Determine the (X, Y) coordinate at the center of the cell enclosing the given text.  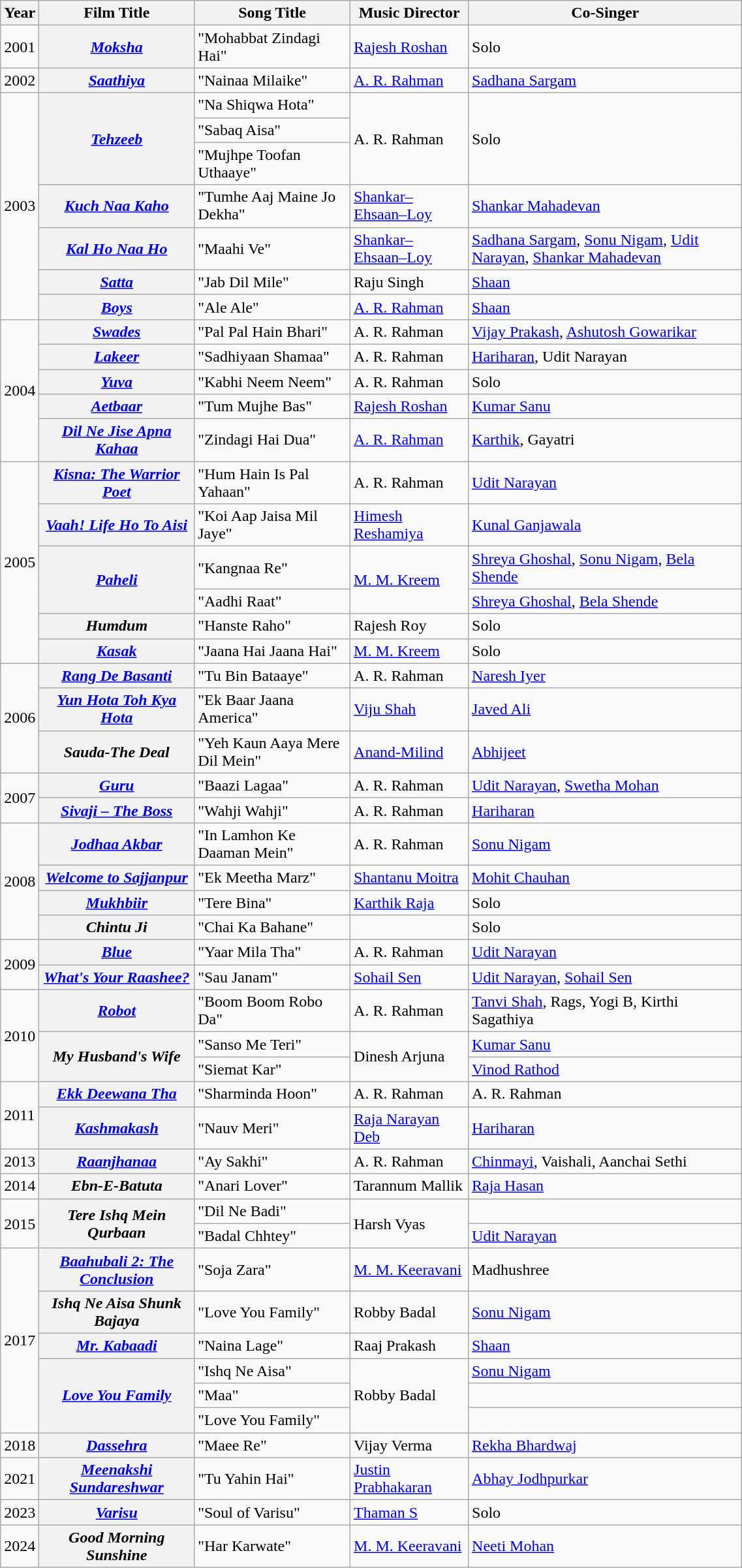
Neeti Mohan (606, 1546)
"Maee Re" (273, 1445)
"In Lamhon Ke Daaman Mein" (273, 843)
Humdum (117, 626)
Tehzeeb (117, 138)
Vinod Rathod (606, 1069)
"Ishq Ne Aisa" (273, 1370)
Madhushree (606, 1269)
"Anari Lover" (273, 1186)
"Sau Janam" (273, 977)
Jodhaa Akbar (117, 843)
2013 (20, 1161)
"Siemat Kar" (273, 1069)
Vijay Verma (410, 1445)
2014 (20, 1186)
Karthik Raja (410, 903)
"Nauv Meri" (273, 1128)
"Zindagi Hai Dua" (273, 440)
Film Title (117, 13)
Tanvi Shah, Rags, Yogi B, Kirthi Sagathiya (606, 1011)
"Chai Ka Bahane" (273, 928)
Ekk Deewana Tha (117, 1094)
Mohit Chauhan (606, 877)
"Naina Lage" (273, 1345)
Raja Narayan Deb (410, 1128)
"Yeh Kaun Aaya Mere Dil Mein" (273, 752)
"Sharminda Hoon" (273, 1094)
"Ale Ale" (273, 307)
2001 (20, 47)
2021 (20, 1479)
Satta (117, 282)
Raaj Prakash (410, 1345)
2007 (20, 798)
"Ek Baar Jaana America" (273, 709)
Kasak (117, 651)
Raja Hasan (606, 1186)
Yuva (117, 382)
Kunal Ganjawala (606, 525)
2017 (20, 1340)
Ebn-E-Batuta (117, 1186)
"Ek Meetha Marz" (273, 877)
Harsh Vyas (410, 1223)
"Yaar Mila Tha" (273, 952)
Shankar Mahadevan (606, 206)
"Wahji Wahji" (273, 810)
2010 (20, 1035)
Vaah! Life Ho To Aisi (117, 525)
Good Morning Sunshine (117, 1546)
2003 (20, 206)
Raanjhanaa (117, 1161)
"Badal Chhtey" (273, 1236)
"Jaana Hai Jaana Hai" (273, 651)
Kuch Naa Kaho (117, 206)
Aetbaar (117, 407)
"Koi Aap Jaisa Mil Jaye" (273, 525)
"Na Shiqwa Hota" (273, 105)
Mr. Kabaadi (117, 1345)
2018 (20, 1445)
Karthik, Gayatri (606, 440)
Paheli (117, 580)
"Tu Yahin Hai" (273, 1479)
Sadhana Sargam, Sonu Nigam, Udit Narayan, Shankar Mahadevan (606, 248)
"Maahi Ve" (273, 248)
Udit Narayan, Sohail Sen (606, 977)
"Tum Mujhe Bas" (273, 407)
2009 (20, 965)
Hariharan, Udit Narayan (606, 356)
"Har Karwate" (273, 1546)
Sivaji – The Boss (117, 810)
Chinmayi, Vaishali, Aanchai Sethi (606, 1161)
"Mujhpe Toofan Uthaaye" (273, 163)
"Soul of Varisu" (273, 1513)
"Pal Pal Hain Bhari" (273, 332)
Vijay Prakash, Ashutosh Gowarikar (606, 332)
Kisna: The Warrior Poet (117, 483)
"Maa" (273, 1396)
Rajesh Roy (410, 626)
Kashmakash (117, 1128)
"Sabaq Aisa" (273, 130)
Sohail Sen (410, 977)
"Kabhi Neem Neem" (273, 382)
Thaman S (410, 1513)
Himesh Reshamiya (410, 525)
Music Director (410, 13)
2004 (20, 390)
Mukhbiir (117, 903)
Abhijeet (606, 752)
Tere Ishq Mein Qurbaan (117, 1223)
Udit Narayan, Swetha Mohan (606, 785)
Meenakshi Sundareshwar (117, 1479)
Rang De Basanti (117, 676)
Baahubali 2: The Conclusion (117, 1269)
"Sadhiyaan Shamaa" (273, 356)
Shreya Ghoshal, Bela Shende (606, 601)
Chintu Ji (117, 928)
Yun Hota Toh Kya Hota (117, 709)
Kal Ho Naa Ho (117, 248)
"Nainaa Milaike" (273, 80)
Dinesh Arjuna (410, 1057)
2015 (20, 1223)
Moksha (117, 47)
Co-Singer (606, 13)
Ishq Ne Aisa Shunk Bajaya (117, 1312)
"Soja Zara" (273, 1269)
Dassehra (117, 1445)
Varisu (117, 1513)
"Sanso Me Teri" (273, 1044)
Dil Ne Jise Apna Kahaa (117, 440)
Song Title (273, 13)
"Aadhi Raat" (273, 601)
"Baazi Lagaa" (273, 785)
"Hanste Raho" (273, 626)
"Boom Boom Robo Da" (273, 1011)
What's Your Raashee? (117, 977)
Boys (117, 307)
"Mohabbat Zindagi Hai" (273, 47)
Swades (117, 332)
My Husband's Wife (117, 1057)
2002 (20, 80)
2023 (20, 1513)
2006 (20, 718)
2005 (20, 563)
Naresh Iyer (606, 676)
Raju Singh (410, 282)
Anand-Milind (410, 752)
2011 (20, 1115)
Lakeer (117, 356)
Guru (117, 785)
Justin Prabhakaran (410, 1479)
Robot (117, 1011)
Sauda-The Deal (117, 752)
Rekha Bhardwaj (606, 1445)
"Tu Bin Bataaye" (273, 676)
Tarannum Mallik (410, 1186)
Shreya Ghoshal, Sonu Nigam, Bela Shende (606, 568)
Sadhana Sargam (606, 80)
"Tere Bina" (273, 903)
"Ay Sakhi" (273, 1161)
"Tumhe Aaj Maine Jo Dekha" (273, 206)
Love You Family (117, 1395)
"Jab Dil Mile" (273, 282)
Shantanu Moitra (410, 877)
Javed Ali (606, 709)
Blue (117, 952)
Year (20, 13)
Abhay Jodhpurkar (606, 1479)
2008 (20, 881)
Viju Shah (410, 709)
"Dil Ne Badi" (273, 1211)
"Hum Hain Is Pal Yahaan" (273, 483)
2024 (20, 1546)
Welcome to Sajjanpur (117, 877)
"Kangnaa Re" (273, 568)
Saathiya (117, 80)
